Return the [x, y] coordinate for the center point of the cell that contains the specified text.  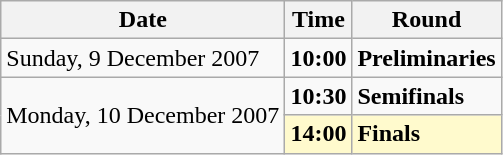
Finals [426, 134]
Time [318, 20]
Preliminaries [426, 58]
10:30 [318, 96]
Round [426, 20]
Sunday, 9 December 2007 [143, 58]
Monday, 10 December 2007 [143, 115]
10:00 [318, 58]
Semifinals [426, 96]
14:00 [318, 134]
Date [143, 20]
